Find where the given text appears and provide that cell's center as [x, y] coordinate. 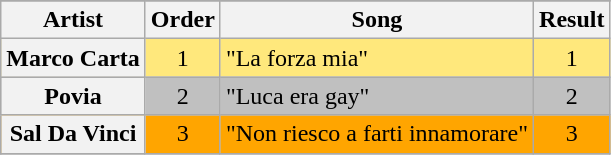
"Luca era gay" [376, 96]
Sal Da Vinci [74, 134]
"Non riesco a farti innamorare" [376, 134]
Result [572, 20]
Song [376, 20]
Marco Carta [74, 58]
Artist [74, 20]
Order [182, 20]
Povia [74, 96]
"La forza mia" [376, 58]
